Provide the (X, Y) coordinate of the cell's center where the given text is located.  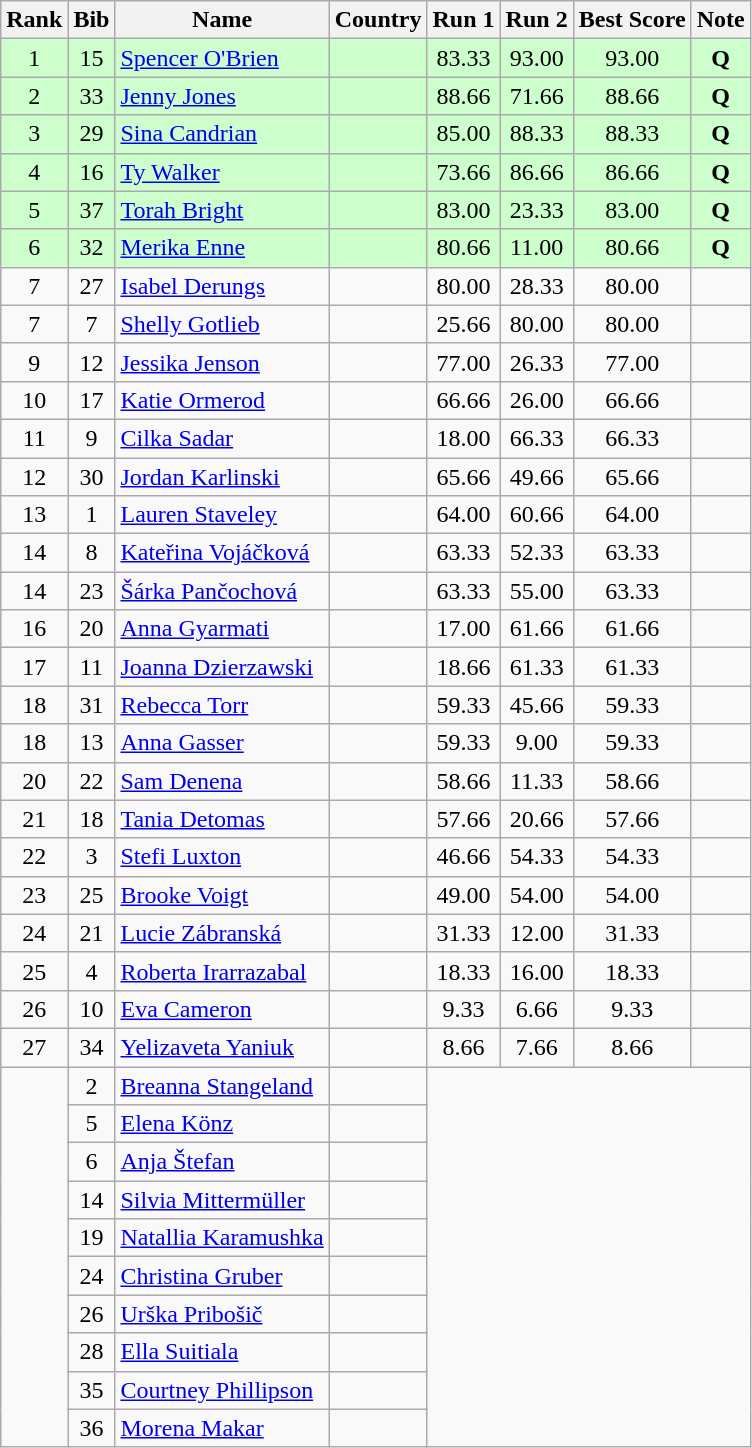
Tania Detomas (222, 819)
11.33 (536, 781)
Jessika Jenson (222, 362)
17.00 (464, 629)
46.66 (464, 857)
Yelizaveta Yaniuk (222, 1047)
Jenny Jones (222, 96)
Christina Gruber (222, 1276)
71.66 (536, 96)
11.00 (536, 248)
Lauren Staveley (222, 515)
32 (92, 248)
Ty Walker (222, 172)
12.00 (536, 933)
9.00 (536, 743)
Breanna Stangeland (222, 1085)
Note (720, 20)
37 (92, 210)
49.00 (464, 895)
Anja Štefan (222, 1162)
26.33 (536, 362)
Elena Könz (222, 1124)
15 (92, 58)
Shelly Gotlieb (222, 324)
34 (92, 1047)
Rebecca Torr (222, 705)
Courtney Phillipson (222, 1390)
29 (92, 134)
7.66 (536, 1047)
6.66 (536, 1009)
Natallia Karamushka (222, 1238)
31 (92, 705)
Morena Makar (222, 1428)
35 (92, 1390)
Anna Gyarmati (222, 629)
Lucie Zábranská (222, 933)
60.66 (536, 515)
26.00 (536, 400)
16.00 (536, 971)
Isabel Derungs (222, 286)
Ella Suitiala (222, 1352)
30 (92, 477)
23.33 (536, 210)
Anna Gasser (222, 743)
Kateřina Vojáčková (222, 553)
28.33 (536, 286)
36 (92, 1428)
8 (92, 553)
Name (222, 20)
Eva Cameron (222, 1009)
Sina Candrian (222, 134)
Rank (34, 20)
33 (92, 96)
Silvia Mittermüller (222, 1200)
45.66 (536, 705)
73.66 (464, 172)
25.66 (464, 324)
55.00 (536, 591)
49.66 (536, 477)
Torah Bright (222, 210)
Katie Ormerod (222, 400)
Brooke Voigt (222, 895)
Run 1 (464, 20)
Country (378, 20)
85.00 (464, 134)
Urška Pribošič (222, 1314)
Cilka Sadar (222, 438)
18.00 (464, 438)
Šárka Pančochová (222, 591)
52.33 (536, 553)
Bib (92, 20)
Spencer O'Brien (222, 58)
28 (92, 1352)
Jordan Karlinski (222, 477)
Stefi Luxton (222, 857)
18.66 (464, 667)
Merika Enne (222, 248)
19 (92, 1238)
Run 2 (536, 20)
20.66 (536, 819)
Joanna Dzierzawski (222, 667)
Sam Denena (222, 781)
Best Score (632, 20)
Roberta Irarrazabal (222, 971)
83.33 (464, 58)
